From the cell containing the given text, extract its center point as (X, Y) coordinate. 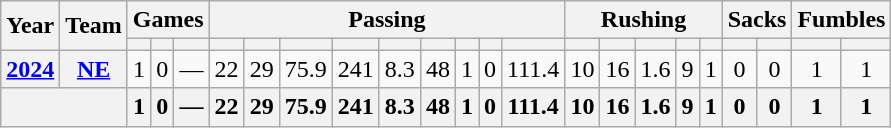
NE (94, 69)
Sacks (757, 20)
Rushing (644, 20)
Fumbles (842, 20)
Passing (387, 20)
Games (168, 20)
Year (30, 26)
2024 (30, 69)
Team (94, 26)
